Detect which cell encompasses the target text, then output its [x, y] center coordinate. 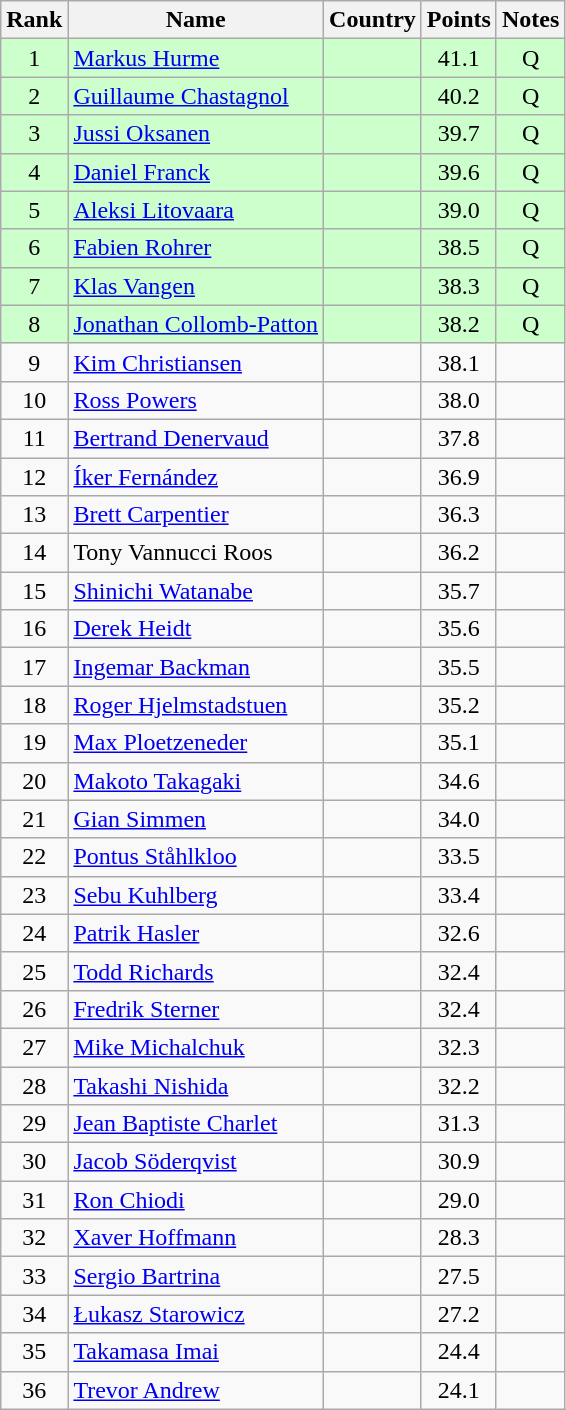
9 [34, 362]
32.3 [458, 1047]
3 [34, 134]
Derek Heidt [196, 629]
7 [34, 286]
27 [34, 1047]
27.5 [458, 1276]
4 [34, 172]
37.8 [458, 438]
1 [34, 58]
35.2 [458, 705]
Markus Hurme [196, 58]
Tony Vannucci Roos [196, 553]
41.1 [458, 58]
23 [34, 895]
33.4 [458, 895]
12 [34, 477]
2 [34, 96]
39.0 [458, 210]
Notes [530, 20]
Aleksi Litovaara [196, 210]
31 [34, 1200]
Roger Hjelmstadstuen [196, 705]
28 [34, 1085]
33.5 [458, 857]
32 [34, 1238]
16 [34, 629]
39.6 [458, 172]
5 [34, 210]
Jean Baptiste Charlet [196, 1124]
Points [458, 20]
Íker Fernández [196, 477]
Ingemar Backman [196, 667]
Rank [34, 20]
30.9 [458, 1162]
34.0 [458, 819]
Xaver Hoffmann [196, 1238]
32.6 [458, 933]
34.6 [458, 781]
35.7 [458, 591]
Makoto Takagaki [196, 781]
14 [34, 553]
Shinichi Watanabe [196, 591]
Max Ploetzeneder [196, 743]
8 [34, 324]
34 [34, 1314]
35 [34, 1352]
22 [34, 857]
28.3 [458, 1238]
Klas Vangen [196, 286]
Kim Christiansen [196, 362]
Fredrik Sterner [196, 1009]
Ross Powers [196, 400]
38.5 [458, 248]
27.2 [458, 1314]
6 [34, 248]
17 [34, 667]
36 [34, 1390]
Fabien Rohrer [196, 248]
24.4 [458, 1352]
33 [34, 1276]
39.7 [458, 134]
36.9 [458, 477]
Trevor Andrew [196, 1390]
35.6 [458, 629]
Guillaume Chastagnol [196, 96]
20 [34, 781]
10 [34, 400]
Country [373, 20]
38.0 [458, 400]
15 [34, 591]
40.2 [458, 96]
Takamasa Imai [196, 1352]
Bertrand Denervaud [196, 438]
35.1 [458, 743]
31.3 [458, 1124]
Sebu Kuhlberg [196, 895]
18 [34, 705]
38.2 [458, 324]
Jacob Söderqvist [196, 1162]
Sergio Bartrina [196, 1276]
25 [34, 971]
Todd Richards [196, 971]
38.1 [458, 362]
19 [34, 743]
Jussi Oksanen [196, 134]
26 [34, 1009]
24 [34, 933]
Jonathan Collomb-Patton [196, 324]
Mike Michalchuk [196, 1047]
21 [34, 819]
35.5 [458, 667]
Gian Simmen [196, 819]
29 [34, 1124]
29.0 [458, 1200]
36.3 [458, 515]
32.2 [458, 1085]
Patrik Hasler [196, 933]
Pontus Ståhlkloo [196, 857]
36.2 [458, 553]
Ron Chiodi [196, 1200]
Brett Carpentier [196, 515]
Name [196, 20]
38.3 [458, 286]
30 [34, 1162]
11 [34, 438]
Łukasz Starowicz [196, 1314]
13 [34, 515]
Daniel Franck [196, 172]
24.1 [458, 1390]
Takashi Nishida [196, 1085]
